Identify which cell holds the provided text, then report its (x, y) central coordinate. 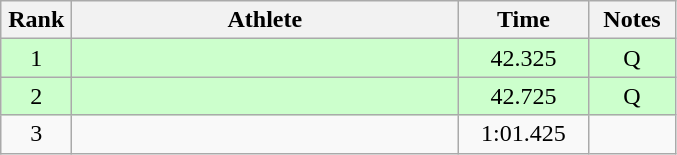
Notes (632, 20)
Time (524, 20)
Rank (36, 20)
42.325 (524, 58)
1 (36, 58)
2 (36, 96)
Athlete (265, 20)
3 (36, 134)
42.725 (524, 96)
1:01.425 (524, 134)
